Return [X, Y] of the center of cell containing provided text 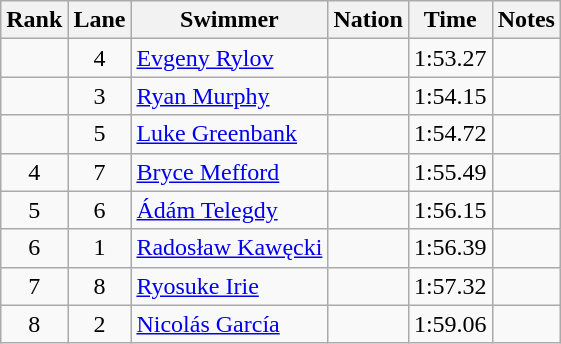
Rank [34, 20]
Swimmer [230, 20]
Evgeny Rylov [230, 58]
Luke Greenbank [230, 134]
Ádám Telegdy [230, 210]
Radosław Kawęcki [230, 248]
Notes [526, 20]
1:56.15 [450, 210]
Ryosuke Irie [230, 286]
1:55.49 [450, 172]
Bryce Mefford [230, 172]
Nation [368, 20]
1:53.27 [450, 58]
1:54.15 [450, 96]
3 [100, 96]
Ryan Murphy [230, 96]
1:59.06 [450, 324]
Nicolás García [230, 324]
1 [100, 248]
1:54.72 [450, 134]
Lane [100, 20]
Time [450, 20]
1:56.39 [450, 248]
2 [100, 324]
1:57.32 [450, 286]
